Locate the cell with the specified text and output its [x, y] center coordinate. 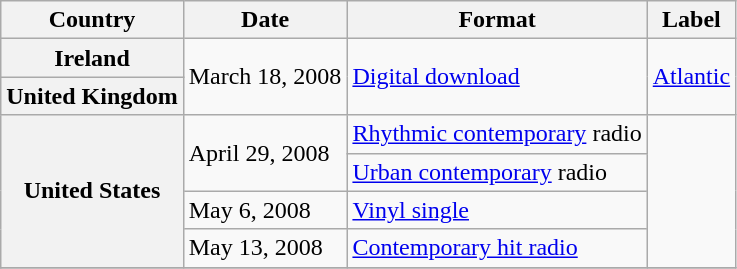
Format [497, 20]
Rhythmic contemporary radio [497, 134]
Contemporary hit radio [497, 248]
April 29, 2008 [265, 153]
Ireland [92, 58]
Atlantic [691, 77]
March 18, 2008 [265, 77]
United States [92, 191]
Label [691, 20]
Digital download [497, 77]
Vinyl single [497, 210]
May 6, 2008 [265, 210]
Urban contemporary radio [497, 172]
May 13, 2008 [265, 248]
Date [265, 20]
United Kingdom [92, 96]
Country [92, 20]
